Scan for the cell matching the given text and deliver its (X, Y) coordinate at center. 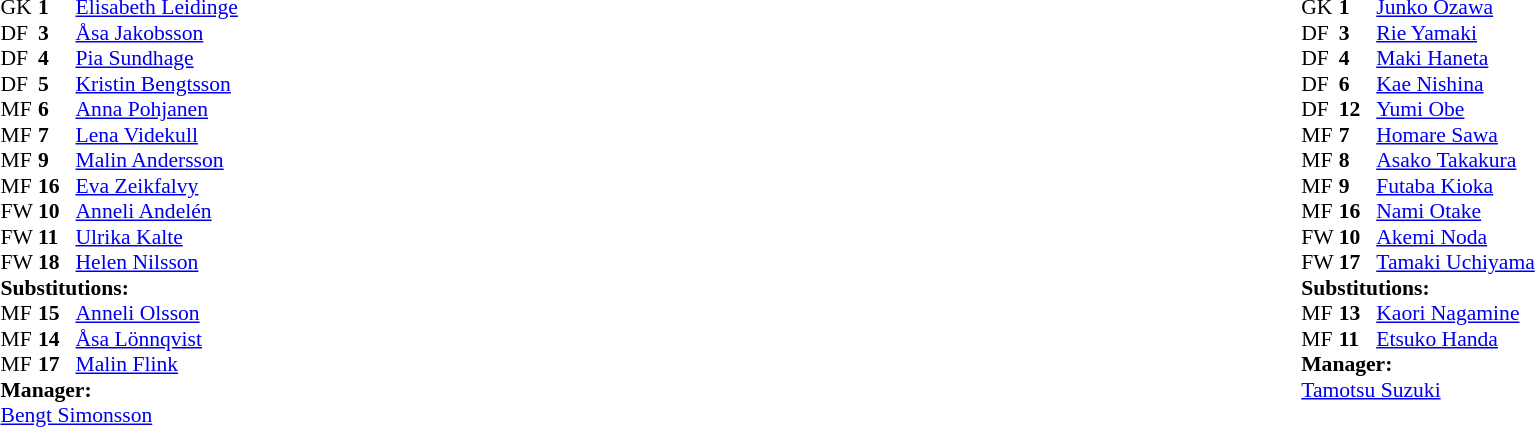
Malin Flink (157, 365)
Eva Zeikfalvy (157, 186)
Anneli Andelén (157, 211)
Rie Yamaki (1456, 33)
Ulrika Kalte (157, 237)
Kae Nishina (1456, 84)
Tamaki Uchiyama (1456, 263)
Åsa Jakobsson (157, 33)
Åsa Lönnqvist (157, 339)
Futaba Kioka (1456, 186)
12 (1358, 109)
Asako Takakura (1456, 161)
Nami Otake (1456, 211)
15 (57, 313)
Homare Sawa (1456, 135)
Akemi Noda (1456, 237)
13 (1358, 313)
14 (57, 339)
5 (57, 84)
Etsuko Handa (1456, 339)
18 (57, 263)
Lena Videkull (157, 135)
Kristin Bengtsson (157, 84)
Pia Sundhage (157, 59)
Helen Nilsson (157, 263)
Kaori Nagamine (1456, 313)
8 (1358, 161)
Yumi Obe (1456, 109)
Tamotsu Suzuki (1418, 390)
Anna Pohjanen (157, 109)
Anneli Olsson (157, 313)
Malin Andersson (157, 161)
Maki Haneta (1456, 59)
